Capture the cell that displays the provided text and extract its [x, y] central coordinate. 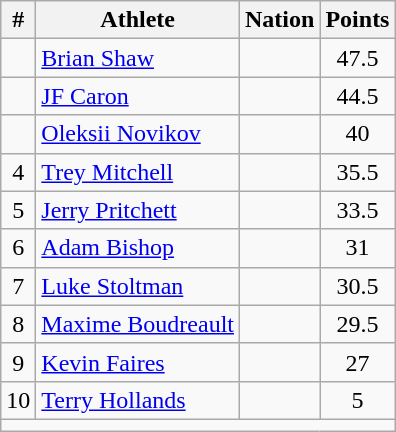
6 [18, 248]
7 [18, 286]
Luke Stoltman [138, 286]
8 [18, 324]
29.5 [358, 324]
# [18, 20]
44.5 [358, 96]
Adam Bishop [138, 248]
Trey Mitchell [138, 172]
27 [358, 362]
35.5 [358, 172]
10 [18, 400]
Kevin Faires [138, 362]
Oleksii Novikov [138, 134]
Athlete [138, 20]
Brian Shaw [138, 58]
30.5 [358, 286]
JF Caron [138, 96]
47.5 [358, 58]
Points [358, 20]
40 [358, 134]
9 [18, 362]
31 [358, 248]
33.5 [358, 210]
4 [18, 172]
Terry Hollands [138, 400]
Jerry Pritchett [138, 210]
Maxime Boudreault [138, 324]
Nation [280, 20]
